For the text-containing cell, return its midpoint in (X, Y) coordinate format. 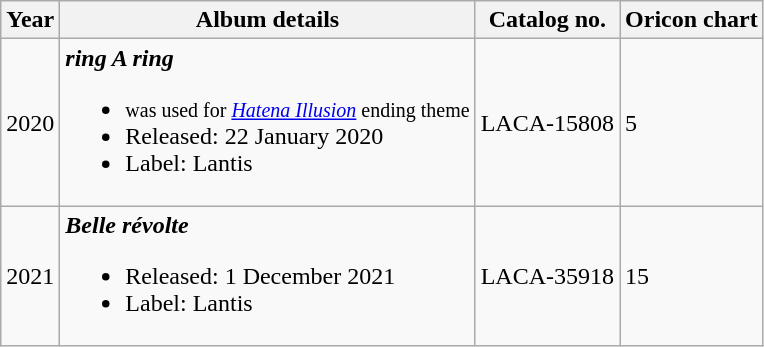
2021 (30, 276)
Belle révolteReleased: 1 December 2021Label: Lantis (268, 276)
ring A ring was used for Hatena Illusion ending themeReleased: 22 January 2020Label: Lantis (268, 122)
2020 (30, 122)
LACA-15808 (547, 122)
15 (692, 276)
Oricon chart (692, 20)
Year (30, 20)
Catalog no. (547, 20)
Album details (268, 20)
LACA-35918 (547, 276)
5 (692, 122)
